Detect which cell encompasses the target text, then output its (X, Y) center coordinate. 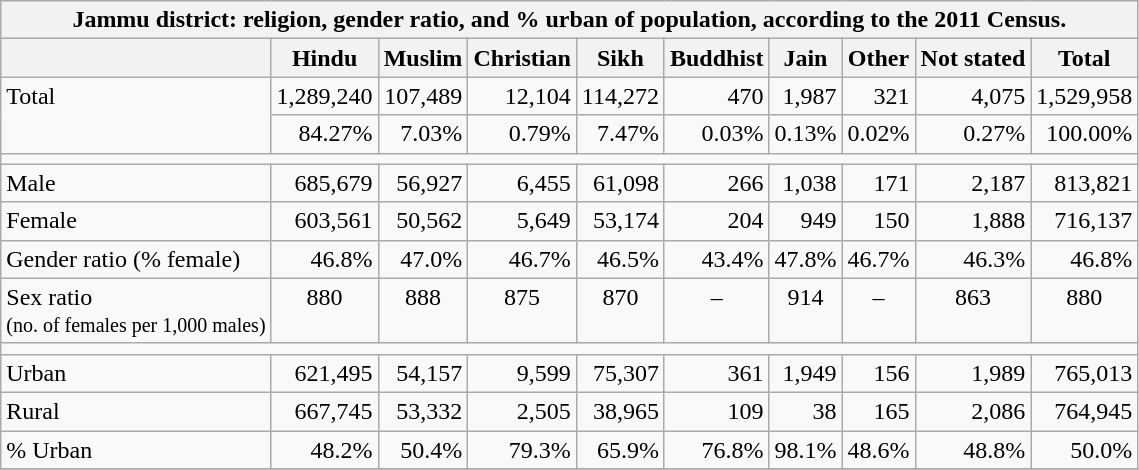
914 (806, 310)
Muslim (423, 58)
0.27% (973, 134)
Rural (136, 411)
9,599 (522, 373)
Male (136, 183)
79.3% (522, 449)
84.27% (324, 134)
2,505 (522, 411)
603,561 (324, 221)
61,098 (620, 183)
621,495 (324, 373)
1,529,958 (1084, 96)
0.03% (716, 134)
50.4% (423, 449)
Gender ratio (% female) (136, 259)
53,332 (423, 411)
870 (620, 310)
50,562 (423, 221)
53,174 (620, 221)
266 (716, 183)
107,489 (423, 96)
171 (878, 183)
Sikh (620, 58)
1,038 (806, 183)
Hindu (324, 58)
716,137 (1084, 221)
75,307 (620, 373)
5,649 (522, 221)
204 (716, 221)
765,013 (1084, 373)
38,965 (620, 411)
150 (878, 221)
1,949 (806, 373)
156 (878, 373)
47.0% (423, 259)
48.8% (973, 449)
Urban (136, 373)
Other (878, 58)
65.9% (620, 449)
0.79% (522, 134)
Sex ratio (no. of females per 1,000 males) (136, 310)
1,289,240 (324, 96)
7.03% (423, 134)
1,989 (973, 373)
Female (136, 221)
Christian (522, 58)
1,987 (806, 96)
2,187 (973, 183)
Not stated (973, 58)
949 (806, 221)
Buddhist (716, 58)
100.00% (1084, 134)
12,104 (522, 96)
0.02% (878, 134)
888 (423, 310)
361 (716, 373)
54,157 (423, 373)
47.8% (806, 259)
764,945 (1084, 411)
56,927 (423, 183)
470 (716, 96)
667,745 (324, 411)
76.8% (716, 449)
46.5% (620, 259)
4,075 (973, 96)
50.0% (1084, 449)
813,821 (1084, 183)
109 (716, 411)
2,086 (973, 411)
43.4% (716, 259)
Jammu district: religion, gender ratio, and % urban of population, according to the 2011 Census. (570, 20)
1,888 (973, 221)
38 (806, 411)
46.3% (973, 259)
875 (522, 310)
7.47% (620, 134)
165 (878, 411)
685,679 (324, 183)
48.2% (324, 449)
Jain (806, 58)
% Urban (136, 449)
863 (973, 310)
48.6% (878, 449)
6,455 (522, 183)
98.1% (806, 449)
0.13% (806, 134)
114,272 (620, 96)
321 (878, 96)
